Search for the cell housing the specified text and yield its (X, Y) center coordinate. 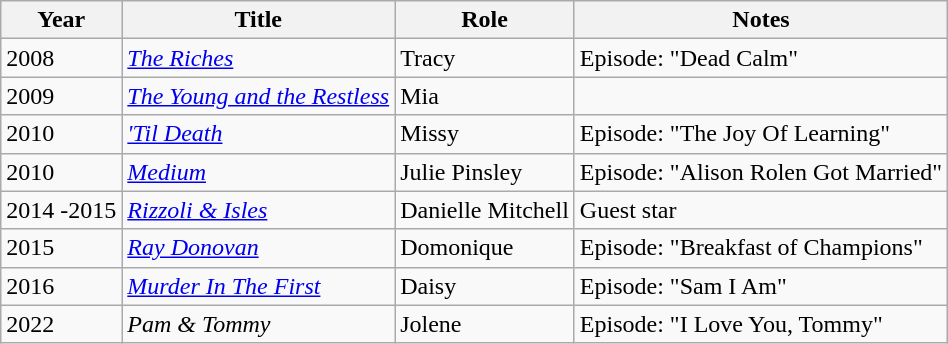
Mia (485, 96)
Episode: "Alison Rolen Got Married" (760, 172)
2016 (62, 286)
Ray Donovan (258, 248)
Notes (760, 20)
Episode: "Dead Calm" (760, 58)
Jolene (485, 324)
The Young and the Restless (258, 96)
Medium (258, 172)
Pam & Tommy (258, 324)
Danielle Mitchell (485, 210)
Murder In The First (258, 286)
2008 (62, 58)
2009 (62, 96)
Daisy (485, 286)
Missy (485, 134)
2015 (62, 248)
2022 (62, 324)
Episode: "The Joy Of Learning" (760, 134)
Episode: "Sam I Am" (760, 286)
Tracy (485, 58)
Role (485, 20)
'Til Death (258, 134)
Episode: "Breakfast of Champions" (760, 248)
Year (62, 20)
Julie Pinsley (485, 172)
Guest star (760, 210)
Rizzoli & Isles (258, 210)
Episode: "I Love You, Tommy" (760, 324)
Domonique (485, 248)
2014 -2015 (62, 210)
The Riches (258, 58)
Title (258, 20)
